Determine the (x, y) coordinate at the center of the cell enclosing the given text.  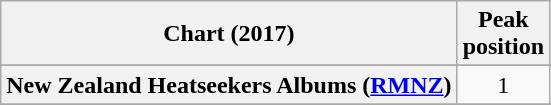
New Zealand Heatseekers Albums (RMNZ) (229, 85)
1 (503, 85)
Peak position (503, 34)
Chart (2017) (229, 34)
